Output the [x, y] coordinate of the center of the cell containing the given text.  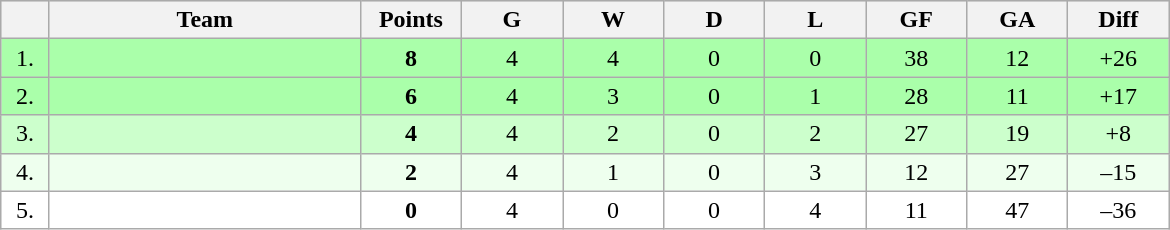
+8 [1118, 134]
8 [410, 58]
38 [916, 58]
D [714, 20]
6 [410, 96]
+26 [1118, 58]
+17 [1118, 96]
47 [1018, 210]
G [512, 20]
–36 [1118, 210]
1. [26, 58]
5. [26, 210]
GF [916, 20]
2. [26, 96]
W [612, 20]
Points [410, 20]
Team [204, 20]
–15 [1118, 172]
4. [26, 172]
28 [916, 96]
GA [1018, 20]
Diff [1118, 20]
3. [26, 134]
19 [1018, 134]
L [816, 20]
